Pinpoint the cell where the given text exists, returning its (x, y) midpoint coordinate. 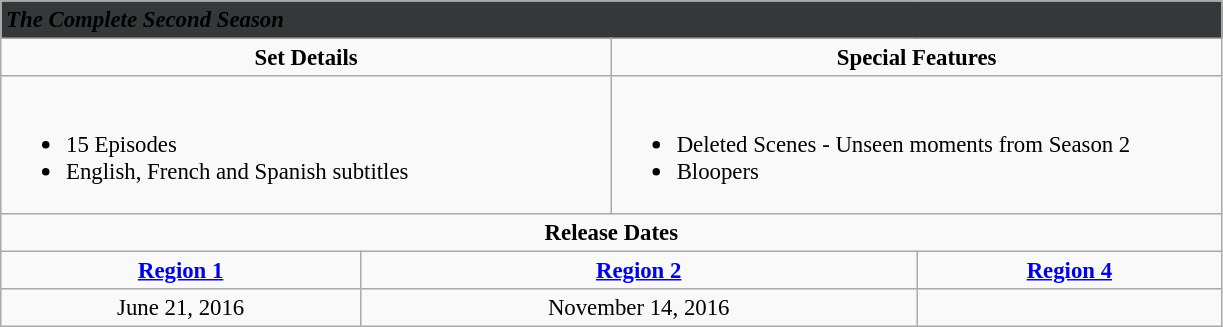
Region 1 (181, 270)
Set Details (306, 58)
Special Features (916, 58)
November 14, 2016 (639, 307)
Region 2 (639, 270)
The Complete Second Season (612, 20)
Release Dates (612, 232)
Region 4 (1070, 270)
Deleted Scenes - Unseen moments from Season 2Bloopers (916, 144)
June 21, 2016 (181, 307)
15 EpisodesEnglish, French and Spanish subtitles (306, 144)
